Detect which cell encompasses the target text, then output its (x, y) center coordinate. 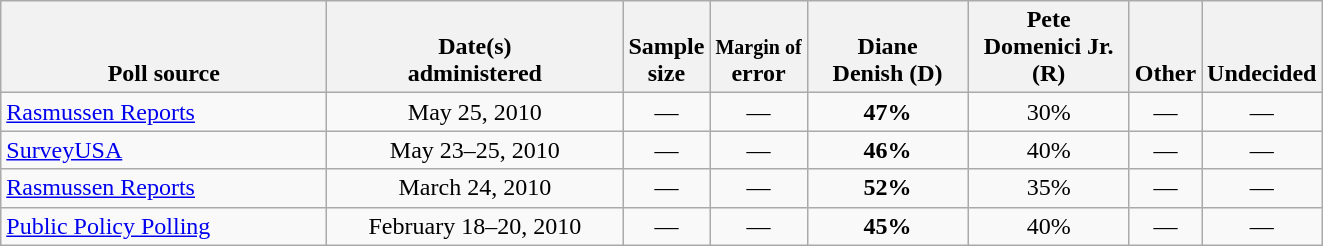
PeteDomenici Jr. (R) (1048, 47)
Samplesize (666, 47)
March 24, 2010 (475, 188)
Public Policy Polling (164, 226)
35% (1048, 188)
30% (1048, 112)
May 25, 2010 (475, 112)
Margin oferror (758, 47)
SurveyUSA (164, 150)
46% (888, 150)
DianeDenish (D) (888, 47)
47% (888, 112)
52% (888, 188)
Poll source (164, 47)
Other (1165, 47)
May 23–25, 2010 (475, 150)
Undecided (1262, 47)
Date(s)administered (475, 47)
45% (888, 226)
February 18–20, 2010 (475, 226)
